Output the (X, Y) coordinate of the center of the cell containing the given text.  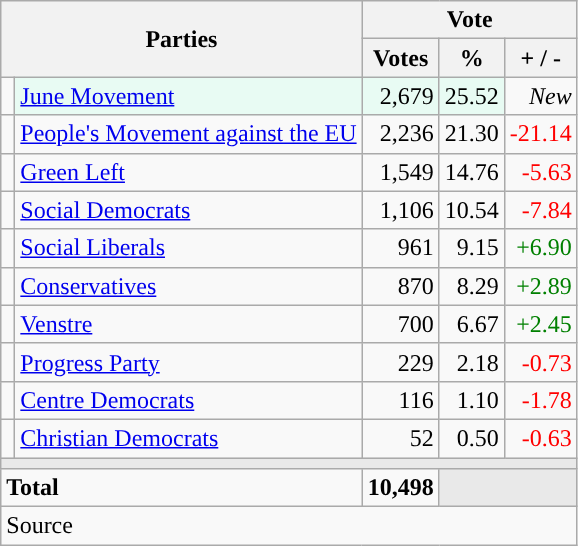
10,498 (400, 488)
Social Democrats (188, 210)
Centre Democrats (188, 400)
New (540, 96)
Source (290, 526)
-1.78 (540, 400)
-0.73 (540, 362)
Parties (182, 39)
Christian Democrats (188, 438)
+2.89 (540, 286)
People's Movement against the EU (188, 134)
1.10 (472, 400)
25.52 (472, 96)
-5.63 (540, 172)
Green Left (188, 172)
June Movement (188, 96)
1,549 (400, 172)
-7.84 (540, 210)
700 (400, 324)
229 (400, 362)
Vote (470, 20)
+6.90 (540, 248)
14.76 (472, 172)
Conservatives (188, 286)
961 (400, 248)
21.30 (472, 134)
Progress Party (188, 362)
10.54 (472, 210)
+ / - (540, 58)
2.18 (472, 362)
52 (400, 438)
1,106 (400, 210)
Total (182, 488)
0.50 (472, 438)
% (472, 58)
-0.63 (540, 438)
Votes (400, 58)
870 (400, 286)
Venstre (188, 324)
2,236 (400, 134)
2,679 (400, 96)
Social Liberals (188, 248)
9.15 (472, 248)
-21.14 (540, 134)
8.29 (472, 286)
+2.45 (540, 324)
116 (400, 400)
6.67 (472, 324)
